Detect which cell encompasses the target text, then output its (x, y) center coordinate. 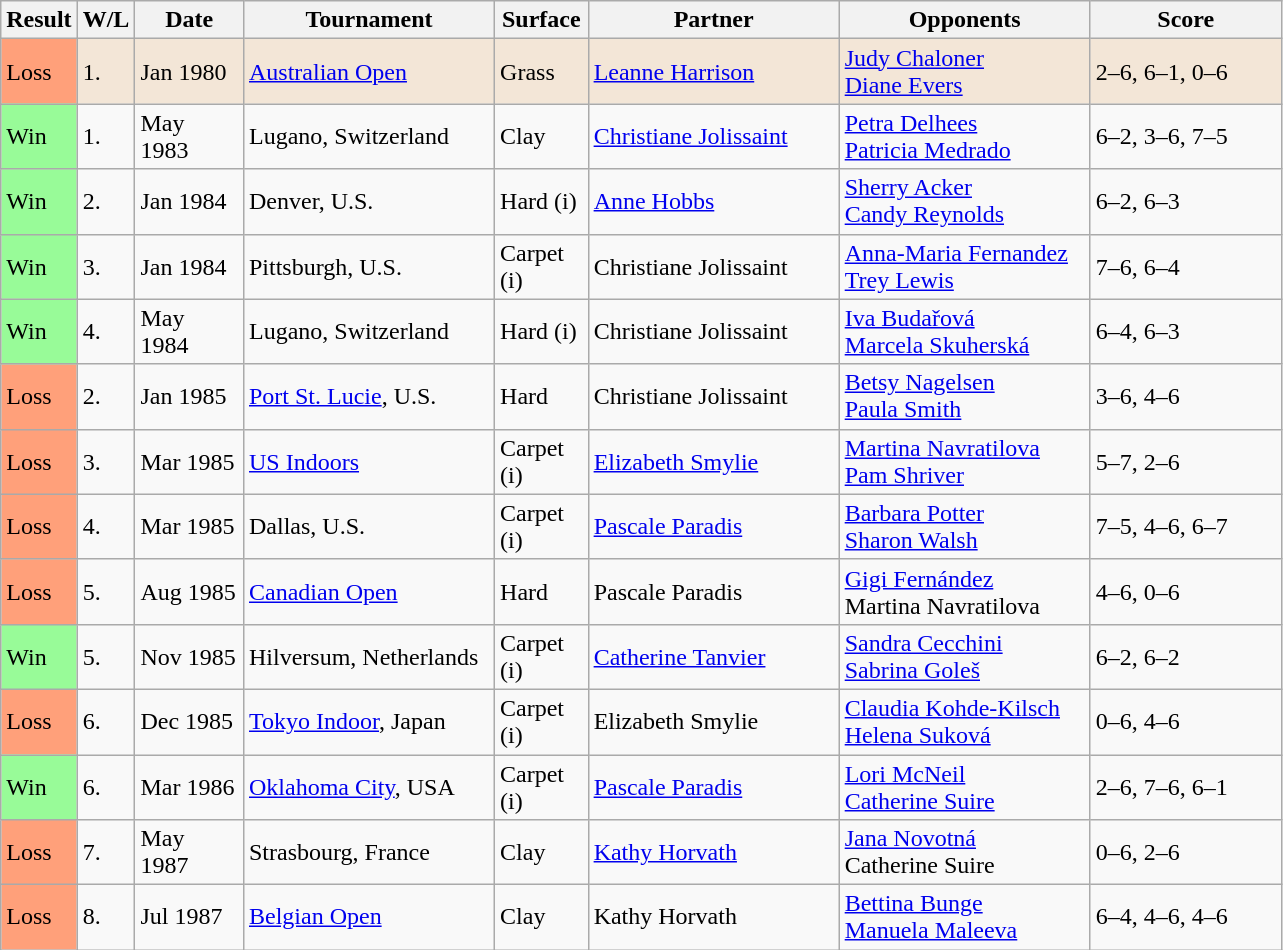
7–6, 6–4 (1186, 266)
Denver, U.S. (368, 202)
0–6, 4–6 (1186, 722)
Strasbourg, France (368, 852)
Bettina Bunge Manuela Maleeva (964, 918)
Oklahoma City, USA (368, 786)
W/L (106, 20)
US Indoors (368, 462)
5–7, 2–6 (1186, 462)
Martina Navratilova Pam Shriver (964, 462)
7–5, 4–6, 6–7 (1186, 526)
Mar 1986 (190, 786)
4–6, 0–6 (1186, 592)
May 1987 (190, 852)
Date (190, 20)
Canadian Open (368, 592)
6–4, 4–6, 4–6 (1186, 918)
Pittsburgh, U.S. (368, 266)
Claudia Kohde-Kilsch Helena Suková (964, 722)
Tokyo Indoor, Japan (368, 722)
Iva Budařová Marcela Skuherská (964, 332)
3–6, 4–6 (1186, 396)
Dec 1985 (190, 722)
6–4, 6–3 (1186, 332)
Nov 1985 (190, 656)
Catherine Tanvier (714, 656)
Gigi Fernández Martina Navratilova (964, 592)
Score (1186, 20)
Result (39, 20)
Jul 1987 (190, 918)
Dallas, U.S. (368, 526)
Lori McNeil Catherine Suire (964, 786)
Jan 1985 (190, 396)
Sandra Cecchini Sabrina Goleš (964, 656)
Hilversum, Netherlands (368, 656)
Anna-Maria Fernandez Trey Lewis (964, 266)
7. (106, 852)
Tournament (368, 20)
Opponents (964, 20)
2–6, 6–1, 0–6 (1186, 72)
Jan 1980 (190, 72)
Surface (542, 20)
2–6, 7–6, 6–1 (1186, 786)
Anne Hobbs (714, 202)
Betsy Nagelsen Paula Smith (964, 396)
Aug 1985 (190, 592)
Leanne Harrison (714, 72)
Judy Chaloner Diane Evers (964, 72)
Barbara Potter Sharon Walsh (964, 526)
May 1983 (190, 136)
Partner (714, 20)
Port St. Lucie, U.S. (368, 396)
8. (106, 918)
Jana Novotná Catherine Suire (964, 852)
6–2, 6–3 (1186, 202)
Grass (542, 72)
Petra Delhees Patricia Medrado (964, 136)
Sherry Acker Candy Reynolds (964, 202)
Belgian Open (368, 918)
Australian Open (368, 72)
0–6, 2–6 (1186, 852)
May 1984 (190, 332)
6–2, 3–6, 7–5 (1186, 136)
6–2, 6–2 (1186, 656)
